Scan for the cell matching the given text and deliver its (X, Y) coordinate at center. 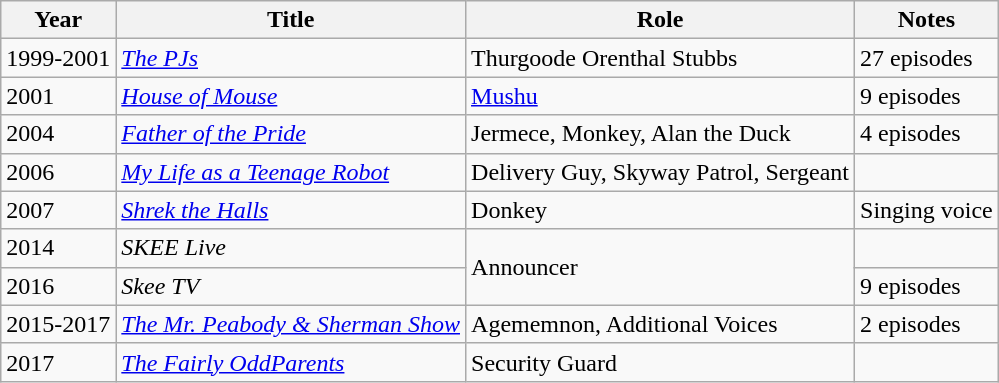
Thurgoode Orenthal Stubbs (660, 58)
2001 (58, 96)
4 episodes (927, 134)
2 episodes (927, 324)
2007 (58, 210)
2006 (58, 172)
The PJs (291, 58)
2004 (58, 134)
The Fairly OddParents (291, 362)
Mushu (660, 96)
Notes (927, 20)
2015-2017 (58, 324)
2017 (58, 362)
House of Mouse (291, 96)
Jermece, Monkey, Alan the Duck (660, 134)
Security Guard (660, 362)
Year (58, 20)
Role (660, 20)
Skee TV (291, 286)
The Mr. Peabody & Sherman Show (291, 324)
27 episodes (927, 58)
Father of the Pride (291, 134)
2016 (58, 286)
Delivery Guy, Skyway Patrol, Sergeant (660, 172)
Shrek the Halls (291, 210)
Donkey (660, 210)
Announcer (660, 267)
2014 (58, 248)
1999-2001 (58, 58)
Singing voice (927, 210)
Agememnon, Additional Voices (660, 324)
SKEE Live (291, 248)
Title (291, 20)
My Life as a Teenage Robot (291, 172)
